Locate the cell with the specified text and output its (x, y) center coordinate. 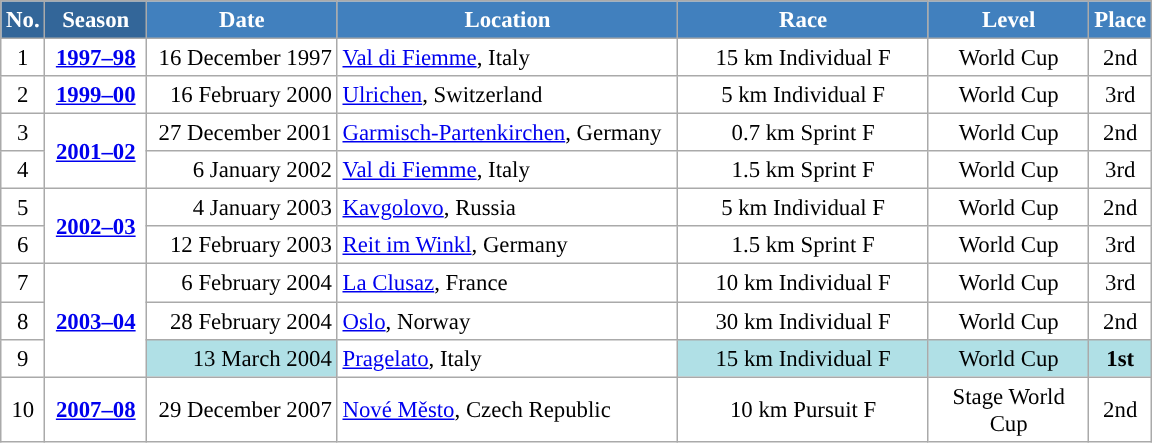
10 km Pursuit F (804, 410)
Ulrichen, Switzerland (508, 95)
Race (804, 20)
6 (23, 245)
Date (242, 20)
Oslo, Norway (508, 321)
Reit im Winkl, Germany (508, 245)
10 km Individual F (804, 283)
6 January 2002 (242, 170)
10 (23, 410)
3 (23, 133)
Kavgolovo, Russia (508, 208)
2001–02 (96, 152)
1997–98 (96, 58)
28 February 2004 (242, 321)
4 January 2003 (242, 208)
2007–08 (96, 410)
7 (23, 283)
5 (23, 208)
16 December 1997 (242, 58)
4 (23, 170)
12 February 2003 (242, 245)
27 December 2001 (242, 133)
8 (23, 321)
29 December 2007 (242, 410)
2003–04 (96, 320)
Garmisch-Partenkirchen, Germany (508, 133)
Nové Město, Czech Republic (508, 410)
Location (508, 20)
13 March 2004 (242, 358)
9 (23, 358)
16 February 2000 (242, 95)
No. (23, 20)
30 km Individual F (804, 321)
1999–00 (96, 95)
Pragelato, Italy (508, 358)
1 (23, 58)
Level (1008, 20)
0.7 km Sprint F (804, 133)
1st (1120, 358)
Stage World Cup (1008, 410)
6 February 2004 (242, 283)
La Clusaz, France (508, 283)
Place (1120, 20)
Season (96, 20)
2002–03 (96, 226)
2 (23, 95)
